Output the [x, y] coordinate of the center of the cell containing the given text.  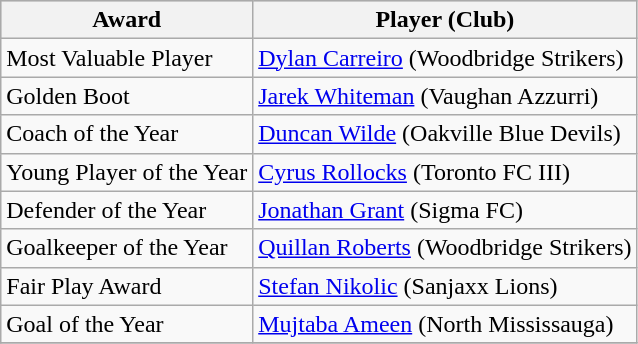
Dylan Carreiro (Woodbridge Strikers) [445, 58]
Jonathan Grant (Sigma FC) [445, 210]
Goal of the Year [127, 324]
Cyrus Rollocks (Toronto FC III) [445, 172]
Fair Play Award [127, 286]
Quillan Roberts (Woodbridge Strikers) [445, 248]
Player (Club) [445, 20]
Coach of the Year [127, 134]
Stefan Nikolic (Sanjaxx Lions) [445, 286]
Goalkeeper of the Year [127, 248]
Young Player of the Year [127, 172]
Mujtaba Ameen (North Mississauga) [445, 324]
Award [127, 20]
Jarek Whiteman (Vaughan Azzurri) [445, 96]
Defender of the Year [127, 210]
Duncan Wilde (Oakville Blue Devils) [445, 134]
Most Valuable Player [127, 58]
Golden Boot [127, 96]
